Return (x, y) of the center of cell containing provided text 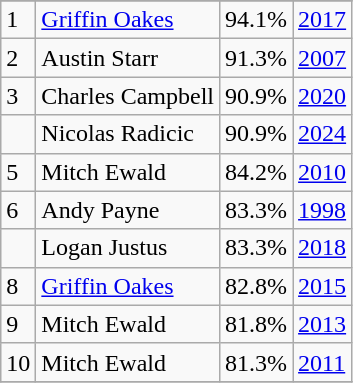
2020 (322, 96)
6 (18, 210)
2007 (322, 58)
91.3% (256, 58)
82.8% (256, 286)
8 (18, 286)
Austin Starr (128, 58)
Charles Campbell (128, 96)
2024 (322, 134)
2010 (322, 172)
1 (18, 20)
Logan Justus (128, 248)
81.8% (256, 324)
81.3% (256, 362)
Andy Payne (128, 210)
2018 (322, 248)
2017 (322, 20)
2015 (322, 286)
10 (18, 362)
5 (18, 172)
9 (18, 324)
2013 (322, 324)
2 (18, 58)
84.2% (256, 172)
3 (18, 96)
1998 (322, 210)
Nicolas Radicic (128, 134)
94.1% (256, 20)
2011 (322, 362)
